Identify which cell holds the provided text, then report its [X, Y] central coordinate. 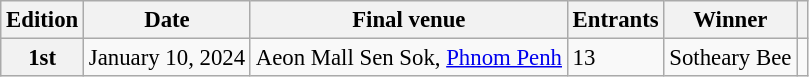
Final venue [408, 20]
1st [42, 58]
Winner [730, 20]
Aeon Mall Sen Sok, Phnom Penh [408, 58]
Date [168, 20]
13 [616, 58]
Edition [42, 20]
Entrants [616, 20]
Sotheary Bee [730, 58]
January 10, 2024 [168, 58]
